Locate the cell with the specified text and output its (x, y) center coordinate. 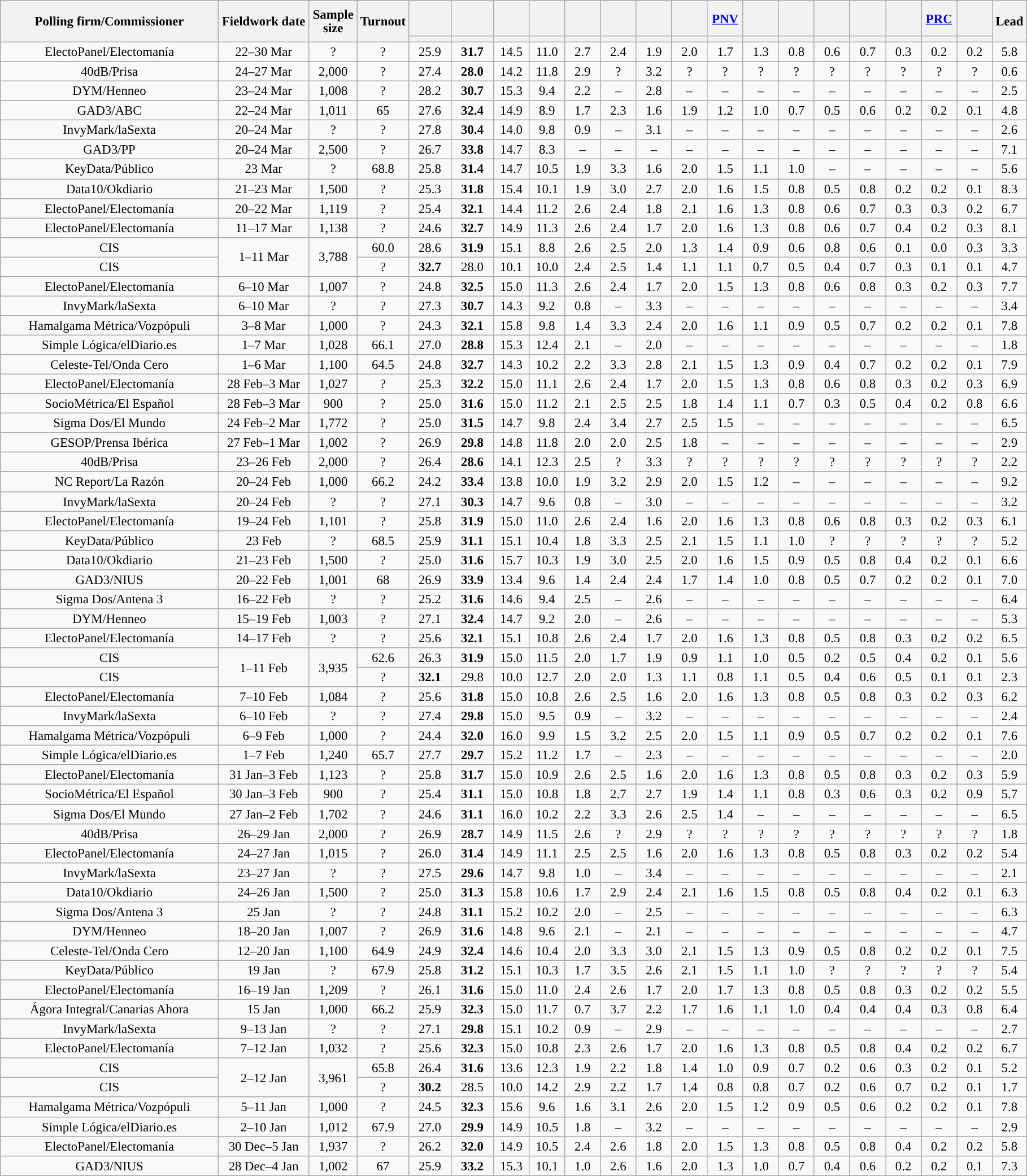
1–11 Feb (263, 668)
1,240 (333, 756)
1,001 (333, 580)
1–7 Feb (263, 756)
12.4 (547, 345)
24.3 (429, 325)
24–27 Mar (263, 71)
GESOP/Prensa Ibérica (110, 443)
3,788 (333, 256)
30.3 (472, 502)
8.9 (547, 111)
64.5 (383, 365)
7.7 (1009, 287)
1,028 (333, 345)
26.3 (429, 657)
7.5 (1009, 951)
28.5 (472, 1088)
15.4 (512, 189)
6.9 (1009, 384)
65.7 (383, 756)
23 Feb (263, 540)
31.5 (472, 424)
33.8 (472, 150)
3–8 Mar (263, 325)
6.1 (1009, 521)
33.9 (472, 580)
22–24 Mar (263, 111)
1,008 (333, 92)
9.5 (547, 716)
4.8 (1009, 111)
Ágora Integral/Canarias Ahora (110, 1010)
1,138 (333, 228)
1,011 (333, 111)
31.2 (472, 970)
1,012 (333, 1126)
14.5 (512, 52)
25.2 (429, 599)
65 (383, 111)
20–22 Feb (263, 580)
1,032 (333, 1048)
GAD3/PP (110, 150)
2–10 Jan (263, 1126)
5.3 (1009, 619)
1,209 (333, 990)
23 Mar (263, 169)
Polling firm/Commissioner (110, 21)
1–11 Mar (263, 256)
11.7 (547, 1010)
1,119 (333, 208)
12–20 Jan (263, 951)
62.6 (383, 657)
7.1 (1009, 150)
6.2 (1009, 697)
30 Jan–3 Feb (263, 794)
22–30 Mar (263, 52)
6–10 Feb (263, 716)
19–24 Feb (263, 521)
32.2 (472, 384)
1,937 (333, 1147)
Turnout (383, 21)
3,961 (333, 1078)
23–27 Jan (263, 872)
2,500 (333, 150)
24–26 Jan (263, 892)
23–24 Mar (263, 92)
33.4 (472, 482)
28.7 (472, 834)
33.2 (472, 1166)
13.8 (512, 482)
60.0 (383, 247)
1,772 (333, 424)
26.0 (429, 853)
20–22 Mar (263, 208)
5–11 Jan (263, 1107)
1,027 (333, 384)
5.5 (1009, 990)
16–22 Feb (263, 599)
32.5 (472, 287)
27.8 (429, 130)
24.2 (429, 482)
7.6 (1009, 735)
Lead (1009, 21)
29.9 (472, 1126)
7–12 Jan (263, 1048)
28 Dec–4 Jan (263, 1166)
30.2 (429, 1088)
15.6 (512, 1107)
1,123 (333, 775)
30.4 (472, 130)
28.8 (472, 345)
27.3 (429, 306)
14.4 (512, 208)
2–12 Jan (263, 1078)
28.2 (429, 92)
14–17 Feb (263, 638)
PNV (725, 18)
65.8 (383, 1068)
29.7 (472, 756)
19 Jan (263, 970)
24.4 (429, 735)
10.9 (547, 775)
7.3 (1009, 1166)
9–13 Jan (263, 1029)
24 Feb–2 Mar (263, 424)
1–7 Mar (263, 345)
26–29 Jan (263, 834)
27.7 (429, 756)
68 (383, 580)
1,003 (333, 619)
27 Feb–1 Mar (263, 443)
9.9 (547, 735)
15–19 Feb (263, 619)
7.0 (1009, 580)
68.8 (383, 169)
0.0 (939, 247)
1–6 Mar (263, 365)
1,015 (333, 853)
3.7 (618, 1010)
27.5 (429, 872)
26.1 (429, 990)
13.6 (512, 1068)
Sample size (333, 21)
13.4 (512, 580)
5.9 (1009, 775)
8.8 (547, 247)
10.6 (547, 892)
1,101 (333, 521)
3.5 (618, 970)
24–27 Jan (263, 853)
18–20 Jan (263, 931)
29.6 (472, 872)
26.2 (429, 1147)
PRC (939, 18)
12.7 (547, 678)
21–23 Feb (263, 560)
5.7 (1009, 794)
27.6 (429, 111)
1,084 (333, 697)
GAD3/ABC (110, 111)
1,702 (333, 815)
6–9 Feb (263, 735)
Fieldwork date (263, 21)
68.5 (383, 540)
7.9 (1009, 365)
31.3 (472, 892)
66.1 (383, 345)
15.7 (512, 560)
16–19 Jan (263, 990)
64.9 (383, 951)
24.5 (429, 1107)
27 Jan–2 Feb (263, 815)
8.1 (1009, 228)
14.1 (512, 462)
67 (383, 1166)
26.7 (429, 150)
23–26 Feb (263, 462)
24.9 (429, 951)
15 Jan (263, 1010)
31 Jan–3 Feb (263, 775)
3,935 (333, 668)
14.0 (512, 130)
7–10 Feb (263, 697)
NC Report/La Razón (110, 482)
30 Dec–5 Jan (263, 1147)
11–17 Mar (263, 228)
21–23 Mar (263, 189)
25 Jan (263, 912)
